Return (x, y) of the center of cell containing provided text 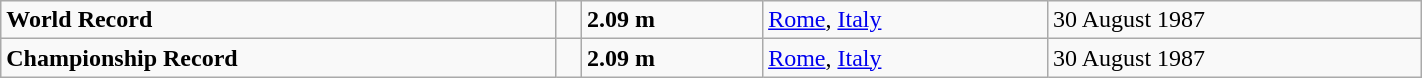
World Record (278, 20)
Championship Record (278, 58)
